Pinpoint the cell where the given text exists, returning its [X, Y] midpoint coordinate. 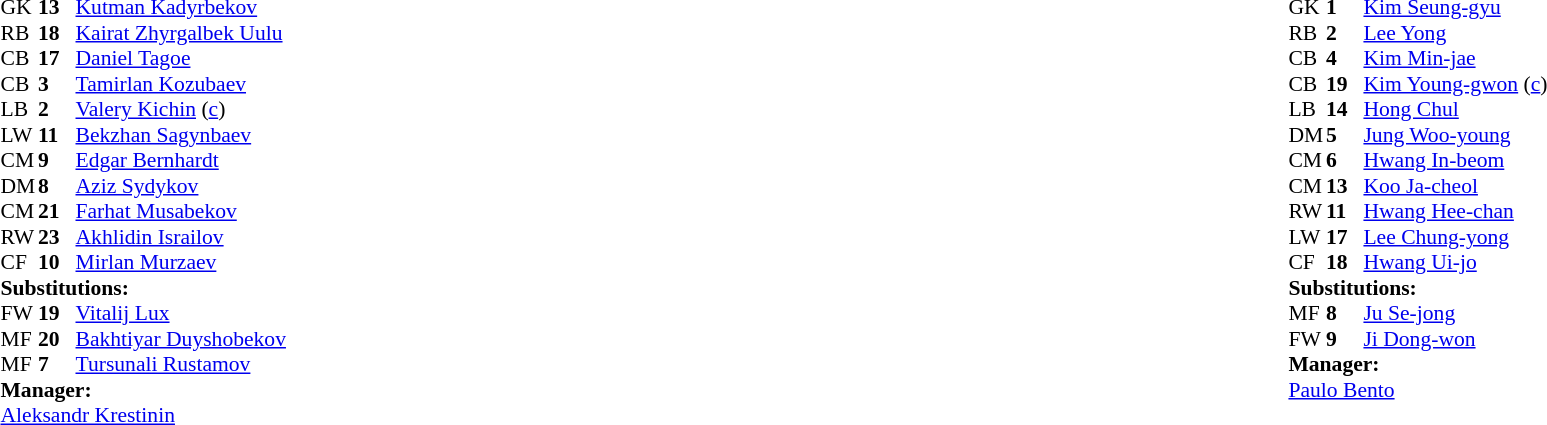
Daniel Tagoe [181, 59]
20 [57, 339]
3 [57, 84]
Hong Chul [1455, 109]
5 [1345, 135]
Jung Woo-young [1455, 135]
Hwang Hee-chan [1455, 211]
Edgar Bernhardt [181, 161]
Farhat Musabekov [181, 211]
Lee Chung-yong [1455, 237]
Koo Ja-cheol [1455, 186]
Bekzhan Sagynbaev [181, 135]
14 [1345, 109]
Paulo Bento [1418, 390]
Ju Se-jong [1455, 313]
Tursunali Rustamov [181, 365]
Valery Kichin (c) [181, 109]
23 [57, 237]
Akhlidin Israilov [181, 237]
Bakhtiyar Duyshobekov [181, 339]
13 [1345, 186]
Tamirlan Kozubaev [181, 84]
4 [1345, 59]
Hwang Ui-jo [1455, 263]
7 [57, 365]
Hwang In-beom [1455, 161]
Ji Dong-won [1455, 339]
Kim Min-jae [1455, 59]
10 [57, 263]
Kim Young-gwon (c) [1455, 84]
Vitalij Lux [181, 313]
6 [1345, 161]
Mirlan Murzaev [181, 263]
Lee Yong [1455, 33]
Kairat Zhyrgalbek Uulu [181, 33]
21 [57, 211]
Aziz Sydykov [181, 186]
